Extract the (x, y) coordinate from the center of the cell holding the provided text.  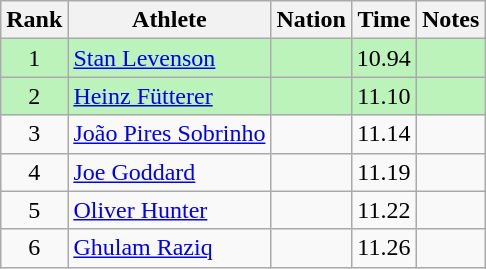
João Pires Sobrinho (170, 134)
5 (34, 210)
10.94 (384, 58)
Oliver Hunter (170, 210)
Athlete (170, 20)
4 (34, 172)
11.10 (384, 96)
11.26 (384, 248)
Ghulam Raziq (170, 248)
Nation (311, 20)
Time (384, 20)
Heinz Fütterer (170, 96)
Joe Goddard (170, 172)
Stan Levenson (170, 58)
2 (34, 96)
11.14 (384, 134)
3 (34, 134)
Rank (34, 20)
Notes (450, 20)
6 (34, 248)
11.22 (384, 210)
11.19 (384, 172)
1 (34, 58)
